Return (x, y) of the center of cell containing provided text 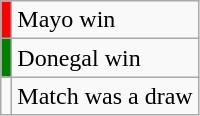
Match was a draw (105, 96)
Mayo win (105, 20)
Donegal win (105, 58)
